Search for the cell housing the specified text and yield its [X, Y] center coordinate. 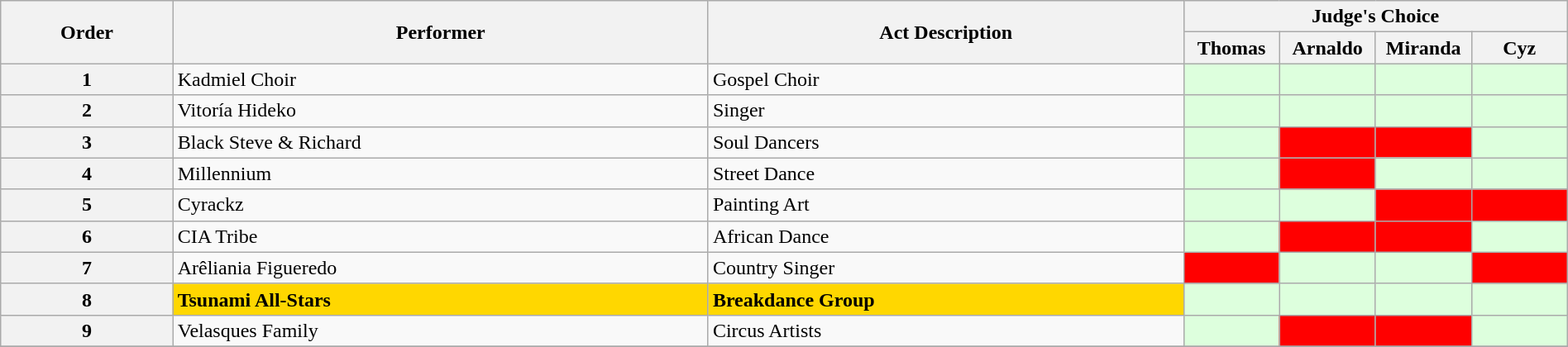
Velasques Family [440, 330]
3 [87, 142]
Judge's Choice [1375, 17]
Miranda [1423, 48]
Kadmiel Choir [440, 79]
1 [87, 79]
Arêliania Figueredo [440, 268]
2 [87, 111]
Performer [440, 32]
Breakdance Group [946, 299]
Cyrackz [440, 205]
Tsunami All-Stars [440, 299]
Order [87, 32]
8 [87, 299]
Circus Artists [946, 330]
5 [87, 205]
4 [87, 173]
African Dance [946, 236]
Thomas [1231, 48]
9 [87, 330]
Street Dance [946, 173]
7 [87, 268]
Arnaldo [1327, 48]
Country Singer [946, 268]
Black Steve & Richard [440, 142]
Soul Dancers [946, 142]
Gospel Choir [946, 79]
Millennium [440, 173]
Act Description [946, 32]
Vitoría Hideko [440, 111]
Cyz [1519, 48]
CIA Tribe [440, 236]
6 [87, 236]
Singer [946, 111]
Painting Art [946, 205]
